Return the (X, Y) coordinate for the center point of the cell that contains the specified text.  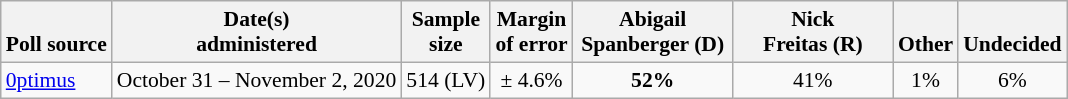
0ptimus (56, 80)
October 31 – November 2, 2020 (257, 80)
Marginof error (531, 32)
Other (926, 32)
± 4.6% (531, 80)
Poll source (56, 32)
52% (653, 80)
NickFreitas (R) (813, 32)
Undecided (1012, 32)
1% (926, 80)
AbigailSpanberger (D) (653, 32)
41% (813, 80)
514 (LV) (446, 80)
Samplesize (446, 32)
6% (1012, 80)
Date(s)administered (257, 32)
